Capture the cell that displays the provided text and extract its [X, Y] central coordinate. 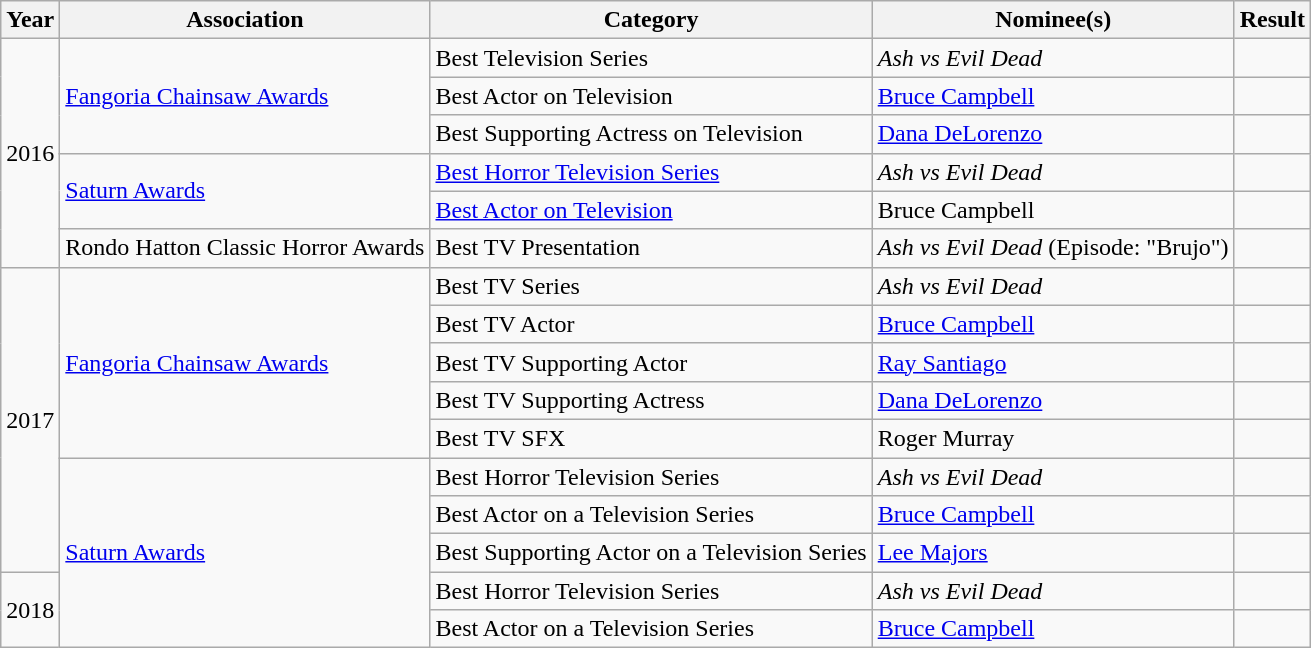
Best Supporting Actor on a Television Series [651, 553]
Roger Murray [1053, 438]
Nominee(s) [1053, 20]
Category [651, 20]
2016 [30, 153]
Ash vs Evil Dead (Episode: "Brujo") [1053, 248]
Association [245, 20]
Best TV Supporting Actor [651, 362]
Best Television Series [651, 58]
Ray Santiago [1053, 362]
Best TV SFX [651, 438]
Result [1272, 20]
Best Supporting Actress on Television [651, 134]
2018 [30, 610]
Best TV Presentation [651, 248]
Lee Majors [1053, 553]
Best TV Series [651, 286]
Best TV Actor [651, 324]
Rondo Hatton Classic Horror Awards [245, 248]
Best TV Supporting Actress [651, 400]
2017 [30, 419]
Year [30, 20]
